Identify which cell holds the provided text, then report its (X, Y) central coordinate. 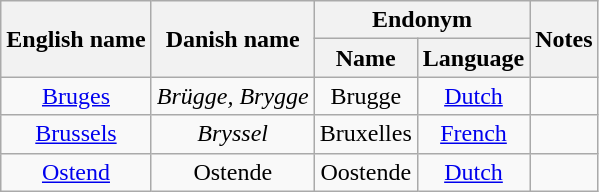
Brügge, Brygge (232, 96)
Brussels (76, 134)
Name (366, 58)
Ostende (232, 172)
Bruges (76, 96)
Notes (564, 39)
French (473, 134)
Bruxelles (366, 134)
Language (473, 58)
Brugge (366, 96)
Danish name (232, 39)
Ostend (76, 172)
Bryssel (232, 134)
Endonym (422, 20)
Oostende (366, 172)
English name (76, 39)
